Determine the (x, y) coordinate at the center of the cell enclosing the given text.  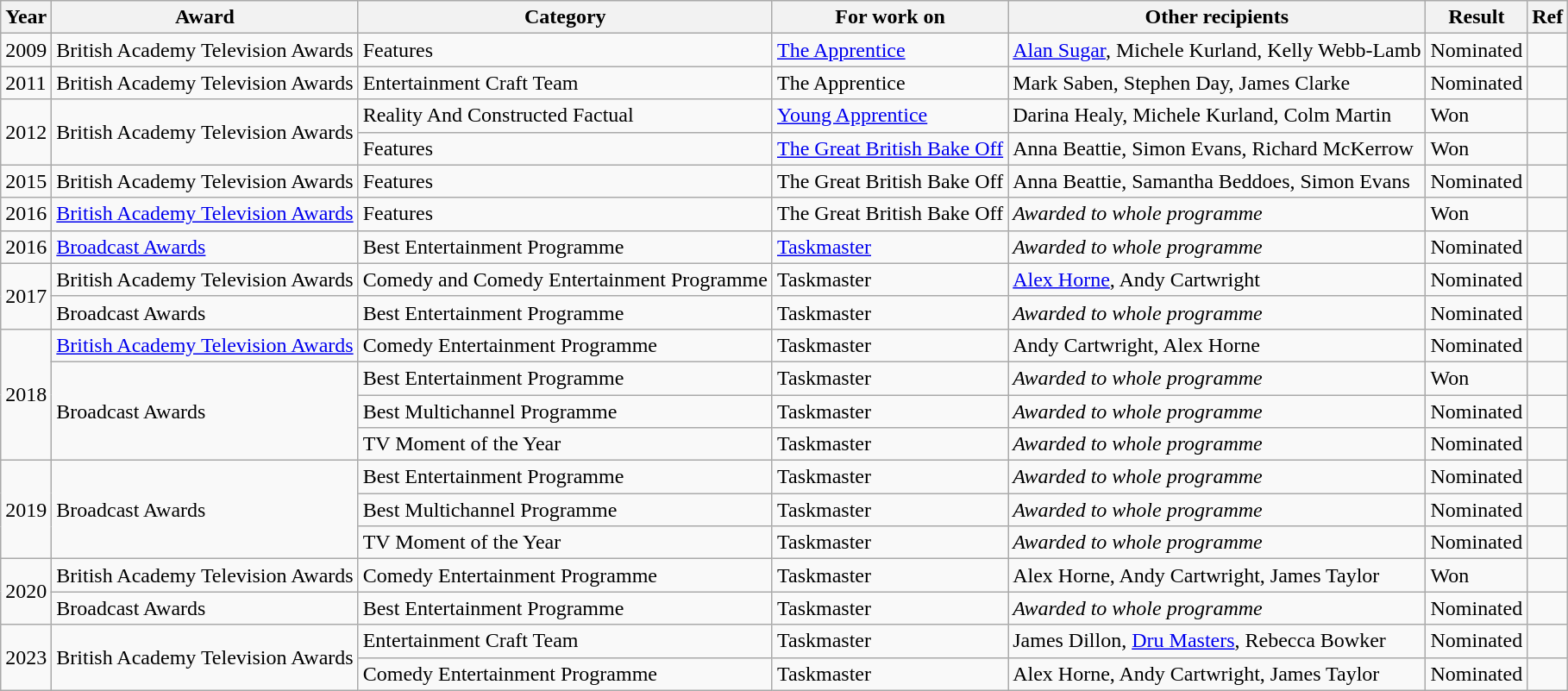
Anna Beattie, Simon Evans, Richard McKerrow (1217, 148)
2009 (26, 50)
2012 (26, 132)
Award (205, 17)
For work on (890, 17)
Ref (1547, 17)
2011 (26, 83)
Alex Horne, Andy Cartwright (1217, 280)
James Dillon, Dru Masters, Rebecca Bowker (1217, 641)
Year (26, 17)
2015 (26, 181)
Anna Beattie, Samantha Beddoes, Simon Evans (1217, 181)
2023 (26, 657)
2017 (26, 296)
Mark Saben, Stephen Day, James Clarke (1217, 83)
Other recipients (1217, 17)
Category (565, 17)
2019 (26, 510)
Alan Sugar, Michele Kurland, Kelly Webb-Lamb (1217, 50)
Darina Healy, Michele Kurland, Colm Martin (1217, 116)
Young Apprentice (890, 116)
Andy Cartwright, Alex Horne (1217, 345)
2020 (26, 592)
Result (1477, 17)
2018 (26, 394)
Comedy and Comedy Entertainment Programme (565, 280)
Reality And Constructed Factual (565, 116)
